Search for the cell housing the specified text and yield its [x, y] center coordinate. 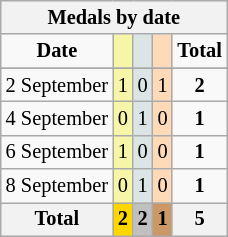
2 September [57, 85]
Date [57, 51]
4 September [57, 118]
6 September [57, 152]
Medals by date [114, 17]
8 September [57, 186]
5 [199, 219]
